Pinpoint the cell where the given text exists, returning its (x, y) midpoint coordinate. 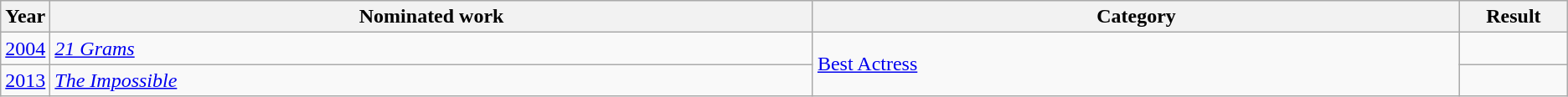
The Impossible (432, 80)
Category (1136, 17)
2004 (25, 48)
21 Grams (432, 48)
Best Actress (1136, 64)
Nominated work (432, 17)
Year (25, 17)
2013 (25, 80)
Result (1514, 17)
